Capture the cell that displays the provided text and extract its [x, y] central coordinate. 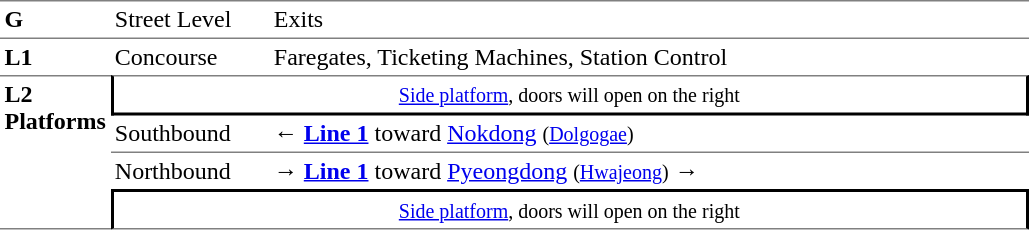
→ Line 1 toward Pyeongdong (Hwajeong) → [648, 171]
Southbound [190, 135]
G [55, 20]
L1 [55, 57]
Street Level [190, 20]
Exits [648, 20]
Northbound [190, 171]
L2Platforms [55, 152]
← Line 1 toward Nokdong (Dolgogae) [648, 135]
Concourse [190, 57]
Faregates, Ticketing Machines, Station Control [648, 57]
